Scan for the cell matching the given text and deliver its (x, y) coordinate at center. 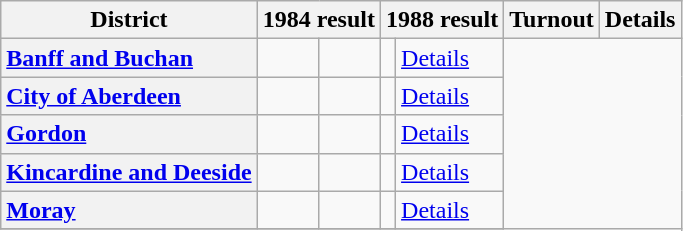
Turnout (552, 20)
Kincardine and Deeside (129, 172)
Banff and Buchan (129, 58)
City of Aberdeen (129, 96)
1988 result (442, 20)
Gordon (129, 134)
District (129, 20)
Moray (129, 210)
1984 result (318, 20)
